For the text-containing cell, return its midpoint in (x, y) coordinate format. 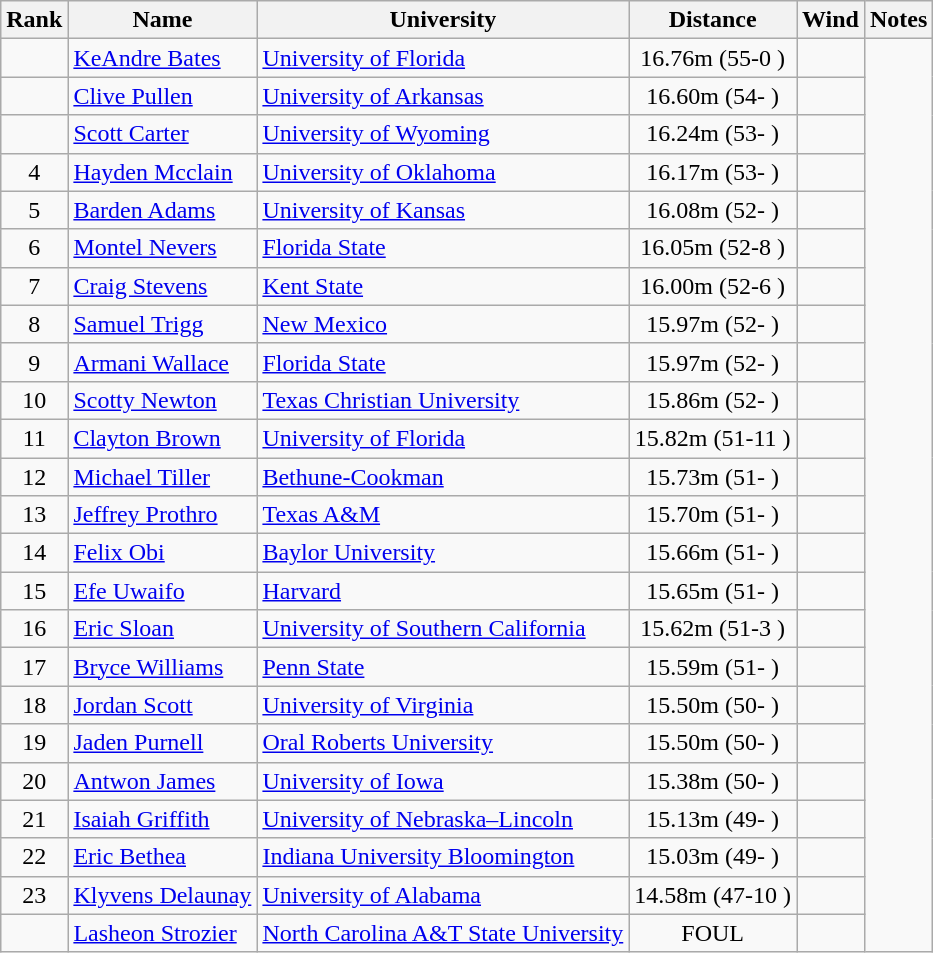
KeAndre Bates (162, 58)
Scott Carter (162, 134)
15.70m (51- ) (713, 515)
Klyvens Delaunay (162, 895)
8 (34, 324)
Wind (830, 20)
University (443, 20)
University of Southern California (443, 629)
Jordan Scott (162, 705)
20 (34, 781)
10 (34, 400)
21 (34, 819)
Barden Adams (162, 210)
Bryce Williams (162, 667)
Hayden Mcclain (162, 172)
Name (162, 20)
University of Wyoming (443, 134)
16.05m (52-8 ) (713, 248)
Rank (34, 20)
16.24m (53- ) (713, 134)
22 (34, 857)
15.59m (51- ) (713, 667)
9 (34, 362)
15.82m (51-11 ) (713, 438)
Penn State (443, 667)
15 (34, 591)
Jaden Purnell (162, 743)
Distance (713, 20)
Isaiah Griffith (162, 819)
12 (34, 477)
Efe Uwaifo (162, 591)
Baylor University (443, 553)
Kent State (443, 286)
13 (34, 515)
Clayton Brown (162, 438)
New Mexico (443, 324)
17 (34, 667)
14 (34, 553)
University of Oklahoma (443, 172)
18 (34, 705)
North Carolina A&T State University (443, 933)
15.03m (49- ) (713, 857)
Eric Bethea (162, 857)
23 (34, 895)
15.65m (51- ) (713, 591)
Scotty Newton (162, 400)
15.62m (51-3 ) (713, 629)
Texas Christian University (443, 400)
Michael Tiller (162, 477)
16 (34, 629)
19 (34, 743)
Eric Sloan (162, 629)
16.60m (54- ) (713, 96)
15.13m (49- ) (713, 819)
Bethune-Cookman (443, 477)
Harvard (443, 591)
7 (34, 286)
6 (34, 248)
Craig Stevens (162, 286)
University of Virginia (443, 705)
15.86m (52- ) (713, 400)
University of Nebraska–Lincoln (443, 819)
FOUL (713, 933)
University of Arkansas (443, 96)
Texas A&M (443, 515)
Clive Pullen (162, 96)
Samuel Trigg (162, 324)
11 (34, 438)
16.76m (55-0 ) (713, 58)
Indiana University Bloomington (443, 857)
Lasheon Strozier (162, 933)
16.00m (52-6 ) (713, 286)
Felix Obi (162, 553)
Oral Roberts University (443, 743)
5 (34, 210)
4 (34, 172)
Antwon James (162, 781)
Montel Nevers (162, 248)
University of Alabama (443, 895)
16.17m (53- ) (713, 172)
14.58m (47-10 ) (713, 895)
16.08m (52- ) (713, 210)
15.73m (51- ) (713, 477)
Jeffrey Prothro (162, 515)
Armani Wallace (162, 362)
15.66m (51- ) (713, 553)
Notes (898, 20)
University of Kansas (443, 210)
15.38m (50- ) (713, 781)
University of Iowa (443, 781)
